Detect which cell encompasses the target text, then output its [x, y] center coordinate. 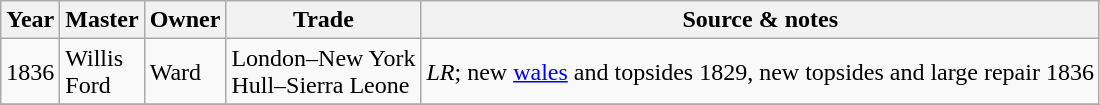
Master [102, 20]
LR; new wales and topsides 1829, new topsides and large repair 1836 [760, 72]
Ward [185, 72]
London–New YorkHull–Sierra Leone [324, 72]
Owner [185, 20]
Year [30, 20]
Source & notes [760, 20]
1836 [30, 72]
WillisFord [102, 72]
Trade [324, 20]
